Identify which cell holds the provided text, then report its (x, y) central coordinate. 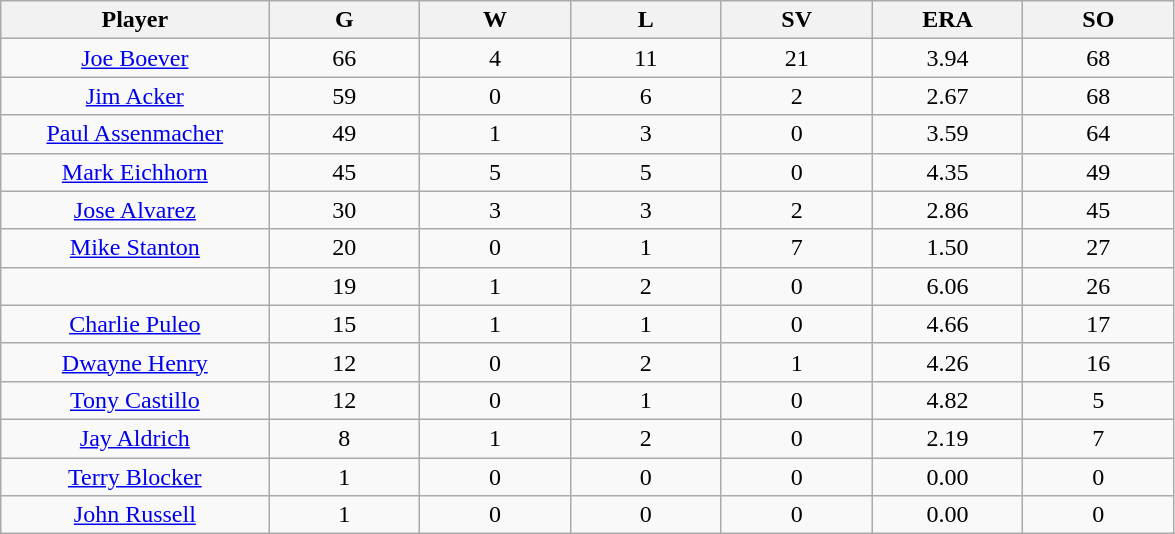
15 (344, 324)
Terry Blocker (135, 477)
11 (646, 58)
59 (344, 96)
30 (344, 210)
19 (344, 286)
26 (1098, 286)
SV (796, 20)
1.50 (948, 248)
8 (344, 438)
L (646, 20)
27 (1098, 248)
17 (1098, 324)
2.86 (948, 210)
Paul Assenmacher (135, 134)
4.35 (948, 172)
Joe Boever (135, 58)
Dwayne Henry (135, 362)
Mark Eichhorn (135, 172)
3.59 (948, 134)
SO (1098, 20)
64 (1098, 134)
3.94 (948, 58)
Player (135, 20)
6 (646, 96)
4.66 (948, 324)
ERA (948, 20)
20 (344, 248)
Charlie Puleo (135, 324)
4 (496, 58)
66 (344, 58)
2.19 (948, 438)
6.06 (948, 286)
21 (796, 58)
4.82 (948, 400)
4.26 (948, 362)
Jim Acker (135, 96)
Tony Castillo (135, 400)
Jose Alvarez (135, 210)
Jay Aldrich (135, 438)
G (344, 20)
John Russell (135, 515)
16 (1098, 362)
2.67 (948, 96)
W (496, 20)
Mike Stanton (135, 248)
